Locate the cell with the specified text and output its (X, Y) center coordinate. 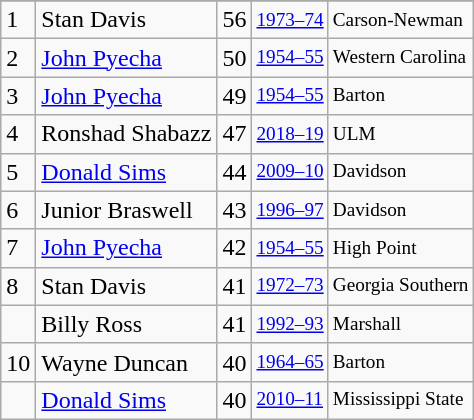
3 (18, 96)
7 (18, 248)
Georgia Southern (400, 286)
8 (18, 286)
47 (234, 134)
Carson-Newman (400, 20)
49 (234, 96)
Wayne Duncan (126, 362)
1972–73 (290, 286)
ULM (400, 134)
56 (234, 20)
Billy Ross (126, 324)
High Point (400, 248)
Marshall (400, 324)
Ronshad Shabazz (126, 134)
1992–93 (290, 324)
Mississippi State (400, 400)
44 (234, 172)
Western Carolina (400, 58)
6 (18, 210)
1 (18, 20)
1973–74 (290, 20)
Junior Braswell (126, 210)
1996–97 (290, 210)
43 (234, 210)
50 (234, 58)
2018–19 (290, 134)
1964–65 (290, 362)
42 (234, 248)
10 (18, 362)
2009–10 (290, 172)
5 (18, 172)
2010–11 (290, 400)
2 (18, 58)
4 (18, 134)
